Return the (X, Y) coordinate for the center point of the cell that contains the specified text.  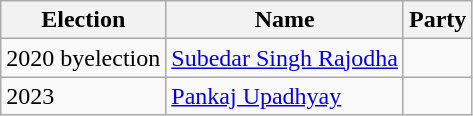
2020 byelection (84, 58)
Party (437, 20)
Subedar Singh Rajodha (285, 58)
Election (84, 20)
Pankaj Upadhyay (285, 96)
2023 (84, 96)
Name (285, 20)
